Provide the [x, y] coordinate of the cell's center where the given text is located.  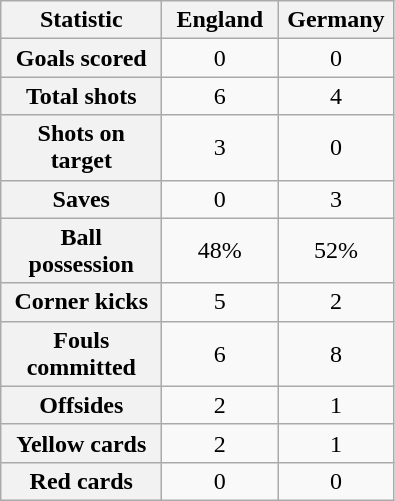
52% [336, 250]
Saves [82, 199]
Red cards [82, 481]
Yellow cards [82, 443]
48% [220, 250]
Ball possession [82, 250]
5 [220, 302]
Shots on target [82, 148]
Corner kicks [82, 302]
Germany [336, 20]
Total shots [82, 96]
Goals scored [82, 58]
Offsides [82, 405]
4 [336, 96]
Statistic [82, 20]
England [220, 20]
8 [336, 354]
Fouls committed [82, 354]
